Identify which cell holds the provided text, then report its [X, Y] central coordinate. 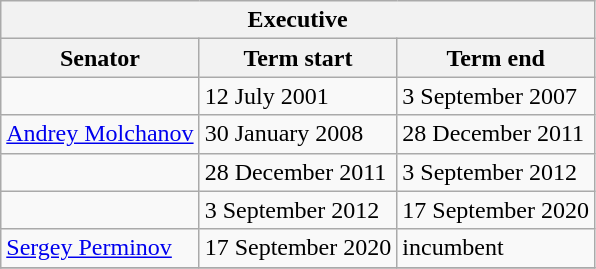
Senator [100, 58]
Sergey Perminov [100, 248]
Executive [298, 20]
12 July 2001 [298, 96]
Term end [496, 58]
3 September 2007 [496, 96]
Andrey Molchanov [100, 134]
incumbent [496, 248]
Term start [298, 58]
30 January 2008 [298, 134]
